Extract the (X, Y) coordinate from the center of the cell holding the provided text.  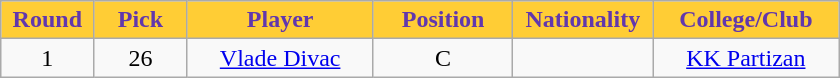
Nationality (583, 20)
College/Club (746, 20)
1 (48, 58)
C (443, 58)
Position (443, 20)
Pick (140, 20)
26 (140, 58)
Vlade Divac (280, 58)
Player (280, 20)
KK Partizan (746, 58)
Round (48, 20)
